Find where the given text appears and provide that cell's center as [X, Y] coordinate. 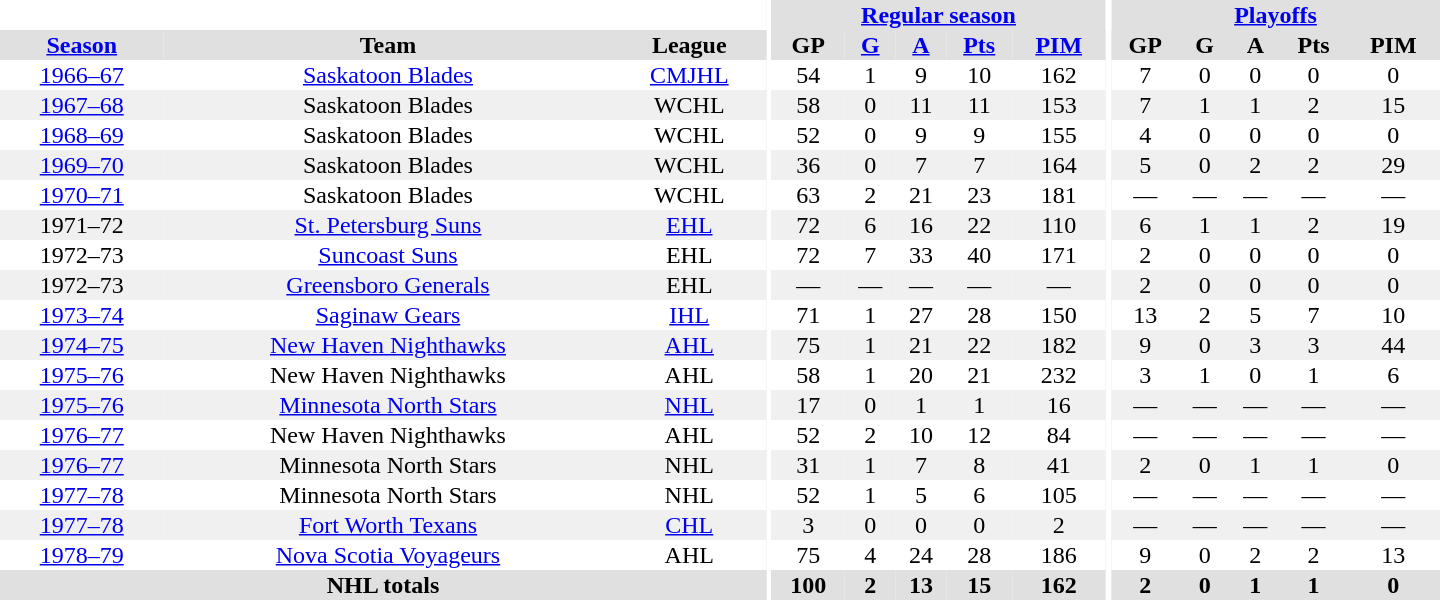
40 [979, 255]
1970–71 [82, 195]
1966–67 [82, 75]
17 [808, 405]
CHL [688, 525]
186 [1058, 555]
Greensboro Generals [388, 285]
1971–72 [82, 225]
8 [979, 465]
St. Petersburg Suns [388, 225]
150 [1058, 315]
Team [388, 45]
182 [1058, 345]
Regular season [939, 15]
36 [808, 165]
1978–79 [82, 555]
110 [1058, 225]
1968–69 [82, 135]
1974–75 [82, 345]
63 [808, 195]
41 [1058, 465]
44 [1393, 345]
Playoffs [1276, 15]
Suncoast Suns [388, 255]
Season [82, 45]
27 [922, 315]
23 [979, 195]
CMJHL [688, 75]
232 [1058, 375]
24 [922, 555]
IHL [688, 315]
1973–74 [82, 315]
1969–70 [82, 165]
29 [1393, 165]
155 [1058, 135]
71 [808, 315]
54 [808, 75]
12 [979, 435]
31 [808, 465]
Fort Worth Texans [388, 525]
League [688, 45]
1967–68 [82, 105]
84 [1058, 435]
153 [1058, 105]
19 [1393, 225]
Saginaw Gears [388, 315]
105 [1058, 495]
164 [1058, 165]
171 [1058, 255]
Nova Scotia Voyageurs [388, 555]
181 [1058, 195]
33 [922, 255]
NHL totals [383, 585]
100 [808, 585]
20 [922, 375]
